Return (x, y) of the center of cell containing provided text 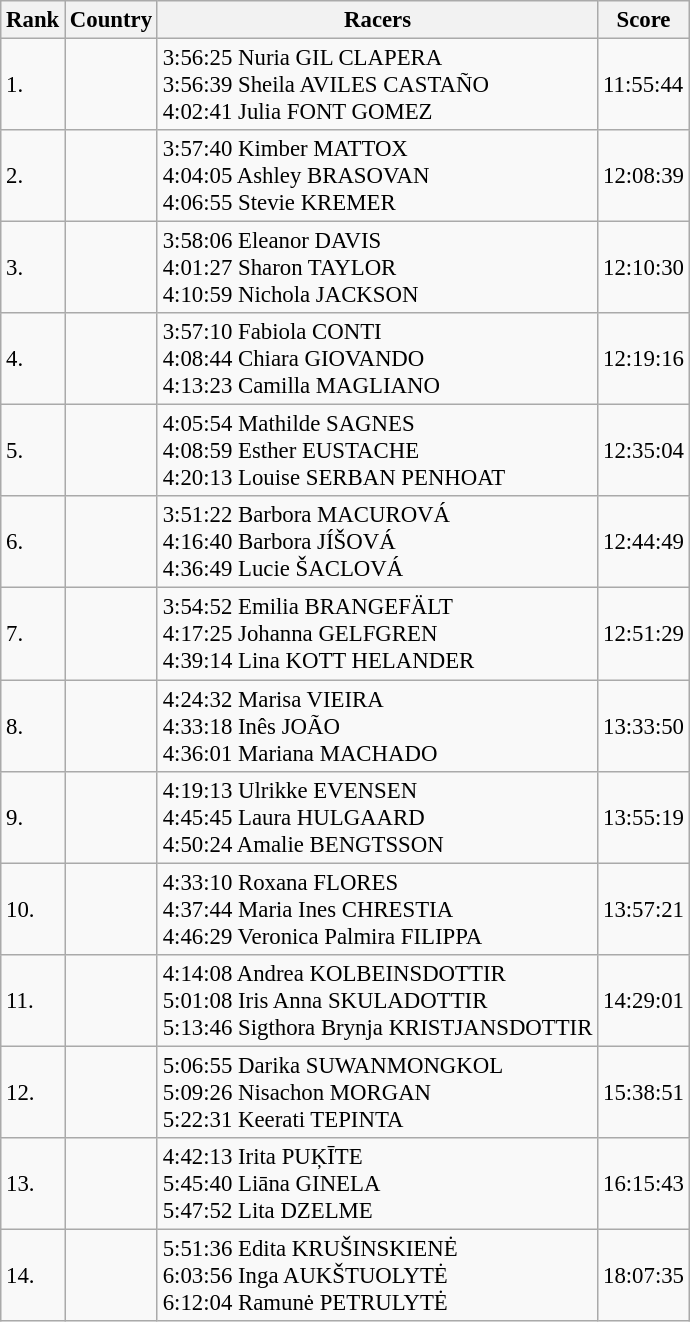
Racers (377, 20)
1. (33, 85)
15:38:51 (644, 1092)
18:07:35 (644, 1275)
3:56:25 Nuria GIL CLAPERA3:56:39 Sheila AVILES CASTAÑO4:02:41 Julia FONT GOMEZ (377, 85)
16:15:43 (644, 1184)
Rank (33, 20)
9. (33, 817)
3:54:52 Emilia BRANGEFÄLT4:17:25 Johanna GELFGREN4:39:14 Lina KOTT HELANDER (377, 634)
12. (33, 1092)
Score (644, 20)
4:05:54 Mathilde SAGNES4:08:59 Esther EUSTACHE4:20:13 Louise SERBAN PENHOAT (377, 451)
4:14:08 Andrea KOLBEINSDOTTIR5:01:08 Iris Anna SKULADOTTIR5:13:46 Sigthora Brynja KRISTJANSDOTTIR (377, 1000)
12:19:16 (644, 359)
4:19:13 Ulrikke EVENSEN4:45:45 Laura HULGAARD4:50:24 Amalie BENGTSSON (377, 817)
14:29:01 (644, 1000)
5:51:36 Edita KRUŠINSKIENĖ6:03:56 Inga AUKŠTUOLYTĖ6:12:04 Ramunė PETRULYTĖ (377, 1275)
5. (33, 451)
11:55:44 (644, 85)
13:55:19 (644, 817)
12:51:29 (644, 634)
12:44:49 (644, 542)
3:57:40 Kimber MATTOX4:04:05 Ashley BRASOVAN4:06:55 Stevie KREMER (377, 176)
13:57:21 (644, 909)
Country (112, 20)
10. (33, 909)
4. (33, 359)
12:10:30 (644, 268)
11. (33, 1000)
3:51:22 Barbora MACUROVÁ4:16:40 Barbora JÍŠOVÁ4:36:49 Lucie ŠACLOVÁ (377, 542)
12:35:04 (644, 451)
4:42:13 Irita PUĶĪTE5:45:40 Liāna GINELA5:47:52 Lita DZELME (377, 1184)
13. (33, 1184)
2. (33, 176)
3. (33, 268)
4:24:32 Marisa VIEIRA4:33:18 Inês JOÃO4:36:01 Mariana MACHADO (377, 726)
14. (33, 1275)
8. (33, 726)
3:57:10 Fabiola CONTI4:08:44 Chiara GIOVANDO4:13:23 Camilla MAGLIANO (377, 359)
3:58:06 Eleanor DAVIS4:01:27 Sharon TAYLOR4:10:59 Nichola JACKSON (377, 268)
6. (33, 542)
4:33:10 Roxana FLORES4:37:44 Maria Ines CHRESTIA4:46:29 Veronica Palmira FILIPPA (377, 909)
12:08:39 (644, 176)
13:33:50 (644, 726)
7. (33, 634)
5:06:55 Darika SUWANMONGKOL5:09:26 Nisachon MORGAN5:22:31 Keerati TEPINTA (377, 1092)
